Search for the cell housing the specified text and yield its (x, y) center coordinate. 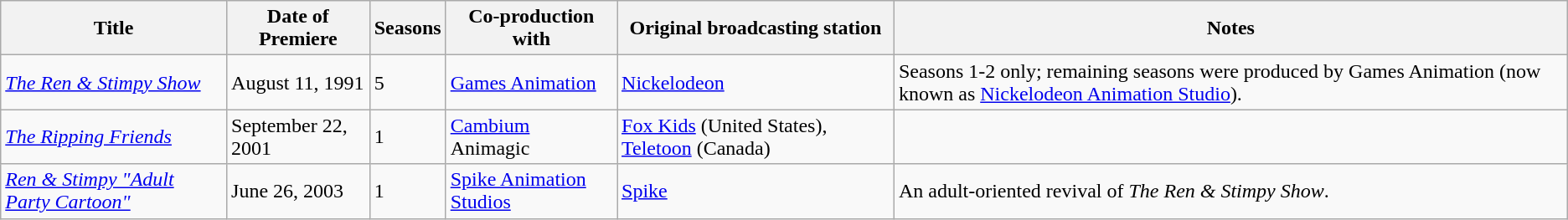
September 22, 2001 (298, 137)
June 26, 2003 (298, 191)
Seasons (407, 28)
CambiumAnimagic (531, 137)
Nickelodeon (756, 82)
Title (114, 28)
The Ripping Friends (114, 137)
Original broadcasting station (756, 28)
Fox Kids (United States), Teletoon (Canada) (756, 137)
The Ren & Stimpy Show (114, 82)
Seasons 1-2 only; remaining seasons were produced by Games Animation (now known as Nickelodeon Animation Studio). (1230, 82)
An adult-oriented revival of The Ren & Stimpy Show. (1230, 191)
Date of Premiere (298, 28)
Ren & Stimpy "Adult Party Cartoon" (114, 191)
Co-production with (531, 28)
Spike (756, 191)
Games Animation (531, 82)
Notes (1230, 28)
5 (407, 82)
August 11, 1991 (298, 82)
Spike Animation Studios (531, 191)
